Find where the given text appears and provide that cell's center as (X, Y) coordinate. 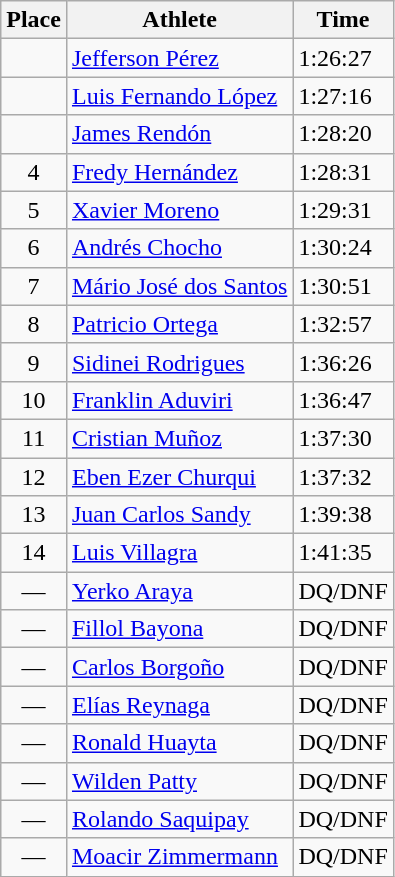
Franklin Aduviri (179, 400)
Luis Villagra (179, 553)
1:30:24 (343, 248)
Juan Carlos Sandy (179, 515)
10 (34, 400)
1:41:35 (343, 553)
Ronald Huayta (179, 743)
8 (34, 324)
Andrés Chocho (179, 248)
Carlos Borgoño (179, 667)
1:26:27 (343, 58)
Jefferson Pérez (179, 58)
Place (34, 20)
1:27:16 (343, 96)
1:28:20 (343, 134)
4 (34, 172)
Fredy Hernández (179, 172)
Rolando Saquipay (179, 819)
Eben Ezer Churqui (179, 477)
1:28:31 (343, 172)
Athlete (179, 20)
7 (34, 286)
14 (34, 553)
Luis Fernando López (179, 96)
1:32:57 (343, 324)
Yerko Araya (179, 591)
1:39:38 (343, 515)
Moacir Zimmermann (179, 857)
9 (34, 362)
6 (34, 248)
Fillol Bayona (179, 629)
1:29:31 (343, 210)
1:36:47 (343, 400)
1:37:32 (343, 477)
13 (34, 515)
Time (343, 20)
Sidinei Rodrigues (179, 362)
Elías Reynaga (179, 705)
12 (34, 477)
Wilden Patty (179, 781)
1:37:30 (343, 438)
5 (34, 210)
James Rendón (179, 134)
1:36:26 (343, 362)
Mário José dos Santos (179, 286)
1:30:51 (343, 286)
Patricio Ortega (179, 324)
Xavier Moreno (179, 210)
11 (34, 438)
Cristian Muñoz (179, 438)
